From the cell containing the given text, extract its center point as (X, Y) coordinate. 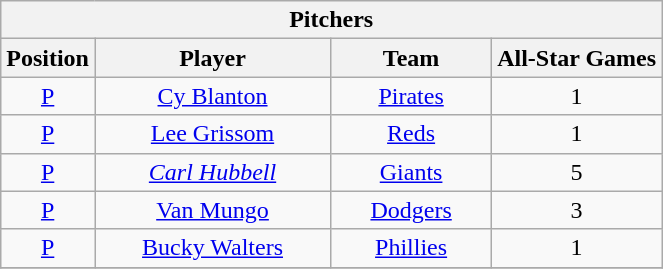
Pirates (412, 96)
Player (212, 58)
Reds (412, 134)
5 (577, 172)
Cy Blanton (212, 96)
Carl Hubbell (212, 172)
Team (412, 58)
Dodgers (412, 210)
Giants (412, 172)
All-Star Games (577, 58)
3 (577, 210)
Position (48, 58)
Pitchers (332, 20)
Van Mungo (212, 210)
Phillies (412, 248)
Lee Grissom (212, 134)
Bucky Walters (212, 248)
